Extract the (x, y) coordinate from the center of the cell holding the provided text.  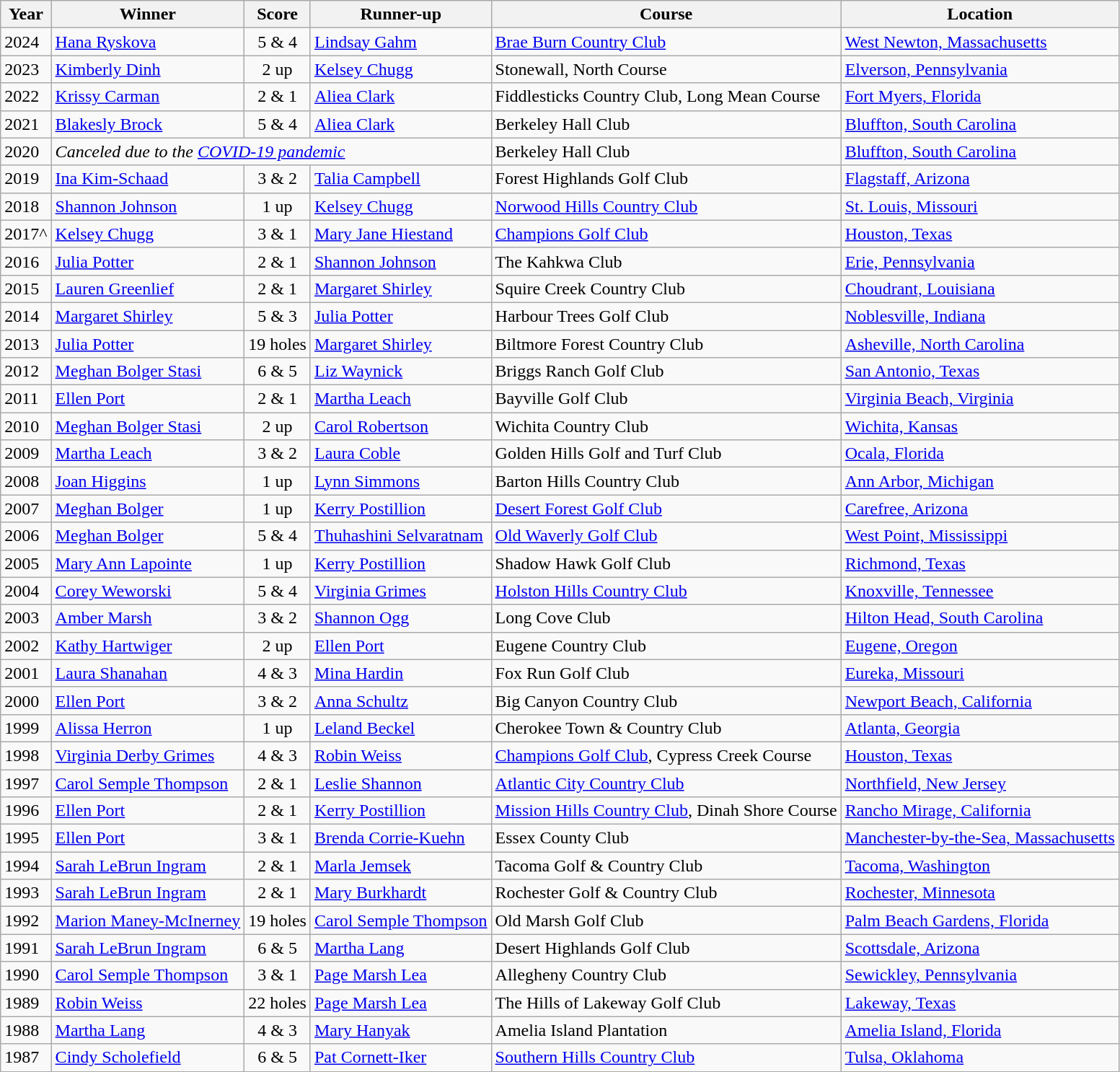
Squire Creek Country Club (666, 289)
2010 (26, 426)
Shannon Ogg (401, 618)
Palm Beach Gardens, Florida (979, 921)
Knoxville, Tennessee (979, 591)
Lauren Greenlief (148, 289)
2012 (26, 372)
Atlanta, Georgia (979, 728)
St. Louis, Missouri (979, 206)
Holston Hills Country Club (666, 591)
Briggs Ranch Golf Club (666, 372)
1989 (26, 1003)
1990 (26, 975)
Big Canyon Country Club (666, 700)
Lindsay Gahm (401, 42)
Old Waverly Golf Club (666, 536)
1993 (26, 893)
Shadow Hawk Golf Club (666, 563)
Rancho Mirage, California (979, 811)
Talia Campbell (401, 179)
1987 (26, 1058)
Champions Golf Club (666, 234)
5 & 3 (278, 316)
Laura Shanahan (148, 673)
Old Marsh Golf Club (666, 921)
Amelia Island Plantation (666, 1030)
Kimberly Dinh (148, 69)
2020 (26, 151)
Lakeway, Texas (979, 1003)
Marion Maney-McInerney (148, 921)
2024 (26, 42)
The Hills of Lakeway Golf Club (666, 1003)
2007 (26, 509)
Fort Myers, Florida (979, 97)
Mina Hardin (401, 673)
Forest Highlands Golf Club (666, 179)
2006 (26, 536)
Course (666, 14)
Amber Marsh (148, 618)
Alissa Herron (148, 728)
2004 (26, 591)
Eureka, Missouri (979, 673)
Manchester-by-the-Sea, Massachusetts (979, 838)
Carefree, Arizona (979, 509)
West Point, Mississippi (979, 536)
Cindy Scholefield (148, 1058)
Long Cove Club (666, 618)
Hana Ryskova (148, 42)
1992 (26, 921)
2003 (26, 618)
22 holes (278, 1003)
2014 (26, 316)
Cherokee Town & Country Club (666, 728)
2011 (26, 399)
West Newton, Massachusetts (979, 42)
Virginia Grimes (401, 591)
Richmond, Texas (979, 563)
Tacoma, Washington (979, 866)
1998 (26, 755)
Barton Hills Country Club (666, 481)
Hilton Head, South Carolina (979, 618)
Rochester, Minnesota (979, 893)
Biltmore Forest Country Club (666, 344)
Runner-up (401, 14)
Mary Ann Lapointe (148, 563)
Corey Weworski (148, 591)
Location (979, 14)
Northfield, New Jersey (979, 783)
Essex County Club (666, 838)
Erie, Pennsylvania (979, 261)
Thuhashini Selvaratnam (401, 536)
Liz Waynick (401, 372)
1999 (26, 728)
Sewickley, Pennsylvania (979, 975)
Blakesly Brock (148, 124)
Score (278, 14)
Bayville Golf Club (666, 399)
2017^ (26, 234)
Wichita Country Club (666, 426)
Tulsa, Oklahoma (979, 1058)
2001 (26, 673)
2019 (26, 179)
Choudrant, Louisiana (979, 289)
2009 (26, 454)
Anna Schultz (401, 700)
Mary Jane Hiestand (401, 234)
Virginia Derby Grimes (148, 755)
Desert Forest Golf Club (666, 509)
2023 (26, 69)
2016 (26, 261)
2015 (26, 289)
Marla Jemsek (401, 866)
Wichita, Kansas (979, 426)
Atlantic City Country Club (666, 783)
Noblesville, Indiana (979, 316)
Mary Hanyak (401, 1030)
2013 (26, 344)
Champions Golf Club, Cypress Creek Course (666, 755)
Elverson, Pennsylvania (979, 69)
Eugene Country Club (666, 646)
2002 (26, 646)
Brae Burn Country Club (666, 42)
Fiddlesticks Country Club, Long Mean Course (666, 97)
Desert Highlands Golf Club (666, 948)
Joan Higgins (148, 481)
Norwood Hills Country Club (666, 206)
Mission Hills Country Club, Dinah Shore Course (666, 811)
Leland Beckel (401, 728)
1994 (26, 866)
1997 (26, 783)
Ann Arbor, Michigan (979, 481)
2021 (26, 124)
Ocala, Florida (979, 454)
2022 (26, 97)
Harbour Trees Golf Club (666, 316)
Allegheny Country Club (666, 975)
2018 (26, 206)
Kathy Hartwiger (148, 646)
Lynn Simmons (401, 481)
2008 (26, 481)
2005 (26, 563)
Flagstaff, Arizona (979, 179)
Rochester Golf & Country Club (666, 893)
Pat Cornett-Iker (401, 1058)
Brenda Corrie-Kuehn (401, 838)
Eugene, Oregon (979, 646)
Golden Hills Golf and Turf Club (666, 454)
Year (26, 14)
Mary Burkhardt (401, 893)
Winner (148, 14)
1995 (26, 838)
Leslie Shannon (401, 783)
Stonewall, North Course (666, 69)
1996 (26, 811)
2000 (26, 700)
Canceled due to the COVID-19 pandemic (271, 151)
1988 (26, 1030)
Tacoma Golf & Country Club (666, 866)
The Kahkwa Club (666, 261)
Virginia Beach, Virginia (979, 399)
Laura Coble (401, 454)
Carol Robertson (401, 426)
Krissy Carman (148, 97)
Amelia Island, Florida (979, 1030)
1991 (26, 948)
San Antonio, Texas (979, 372)
Fox Run Golf Club (666, 673)
Newport Beach, California (979, 700)
Ina Kim-Schaad (148, 179)
Southern Hills Country Club (666, 1058)
Scottsdale, Arizona (979, 948)
Asheville, North Carolina (979, 344)
